Pinpoint the cell where the given text exists, returning its [X, Y] midpoint coordinate. 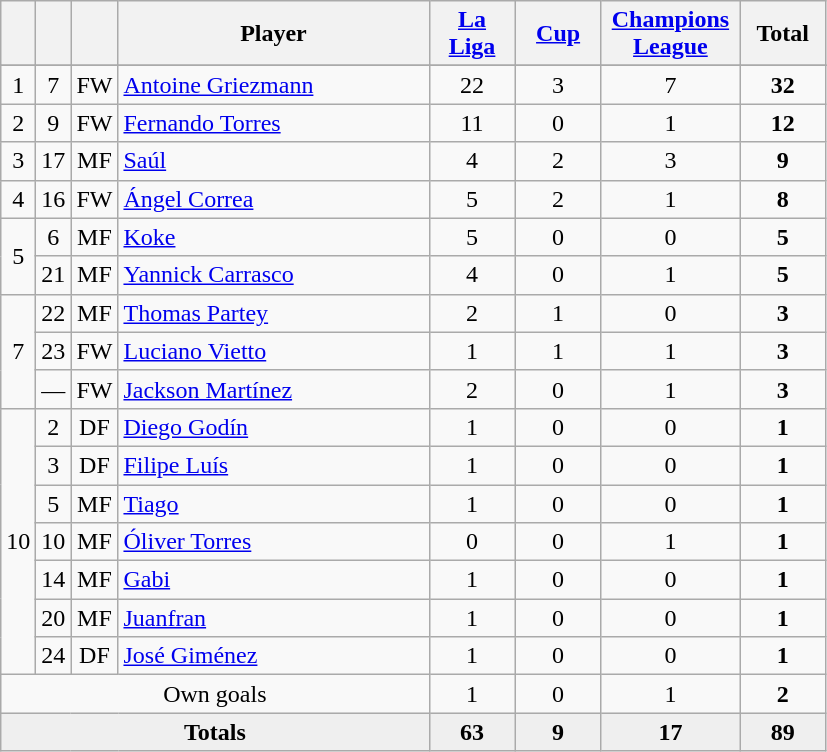
8 [783, 199]
Thomas Partey [274, 313]
Player [274, 34]
21 [54, 275]
Cup [558, 34]
Own goals [215, 694]
José Giménez [274, 656]
20 [54, 618]
Fernando Torres [274, 123]
Óliver Torres [274, 542]
6 [54, 237]
Luciano Vietto [274, 351]
Gabi [274, 580]
Saúl [274, 161]
Juanfran [274, 618]
16 [54, 199]
Filipe Luís [274, 465]
Ángel Correa [274, 199]
Antoine Griezmann [274, 85]
Jackson Martínez [274, 389]
14 [54, 580]
Champions League [670, 34]
23 [54, 351]
Diego Godín [274, 427]
24 [54, 656]
11 [472, 123]
Totals [215, 732]
Koke [274, 237]
12 [783, 123]
Tiago [274, 503]
Total [783, 34]
32 [783, 85]
63 [472, 732]
— [54, 389]
Yannick Carrasco [274, 275]
La Liga [472, 34]
89 [783, 732]
